Extract the [x, y] coordinate from the center of the cell holding the provided text.  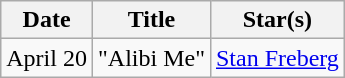
Star(s) [277, 20]
Stan Freberg [277, 58]
Title [151, 20]
April 20 [47, 58]
Date [47, 20]
"Alibi Me" [151, 58]
